Detect which cell encompasses the target text, then output its (X, Y) center coordinate. 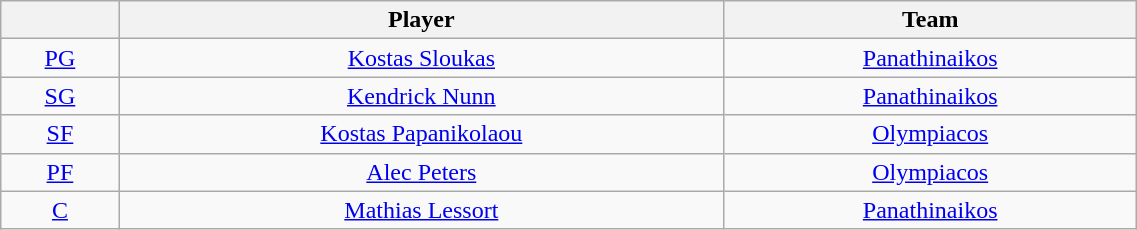
Kostas Sloukas (421, 58)
PF (60, 172)
Kostas Papanikolaou (421, 134)
Mathias Lessort (421, 210)
SG (60, 96)
C (60, 210)
SF (60, 134)
Kendrick Nunn (421, 96)
Player (421, 20)
Alec Peters (421, 172)
PG (60, 58)
Team (930, 20)
